Identify which cell holds the provided text, then report its [X, Y] central coordinate. 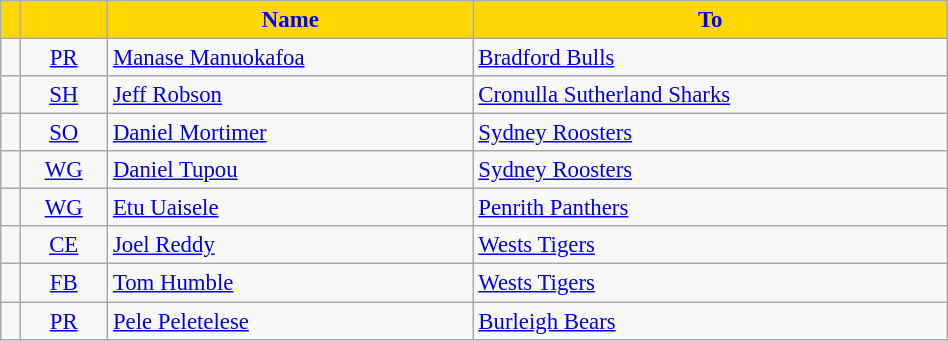
Jeff Robson [290, 95]
Cronulla Sutherland Sharks [710, 95]
SO [64, 133]
Name [290, 20]
SH [64, 95]
Etu Uaisele [290, 208]
FB [64, 283]
To [710, 20]
Joel Reddy [290, 245]
Pele Peletelese [290, 321]
Manase Manuokafoa [290, 58]
Penrith Panthers [710, 208]
Daniel Tupou [290, 170]
Daniel Mortimer [290, 133]
Tom Humble [290, 283]
Bradford Bulls [710, 58]
Burleigh Bears [710, 321]
CE [64, 245]
